Capture the cell that displays the provided text and extract its (X, Y) central coordinate. 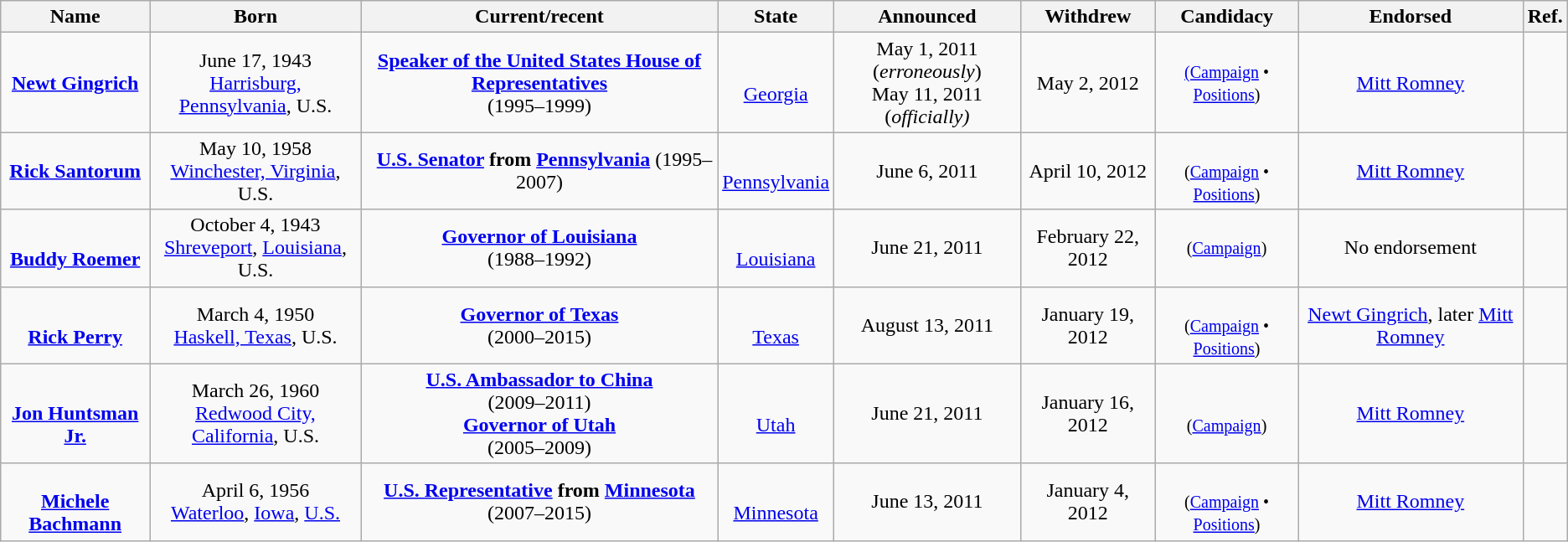
U.S. Representative from Minnesota(2007–2015) (539, 502)
Newt Gingrich (75, 82)
No endorsement (1411, 248)
State (776, 17)
Buddy Roemer (75, 248)
May 10, 1958Winchester, Virginia, U.S. (256, 171)
Minnesota (776, 502)
Withdrew (1087, 17)
Governor of Texas(2000–2015) (539, 325)
Announced (927, 17)
March 4, 1950Haskell, Texas, U.S. (256, 325)
Current/recent (539, 17)
Rick Perry (75, 325)
June 6, 2011 (927, 171)
January 16, 2012 (1087, 414)
Rick Santorum (75, 171)
May 2, 2012 (1087, 82)
Utah (776, 414)
April 6, 1956Waterloo, Iowa, U.S. (256, 502)
October 4, 1943Shreveport, Louisiana, U.S. (256, 248)
August 13, 2011 (927, 325)
Georgia (776, 82)
May 1, 2011 (erroneously)May 11, 2011 (officially) (927, 82)
Michele Bachmann (75, 502)
February 22, 2012 (1087, 248)
Jon Huntsman Jr. (75, 414)
Governor of Louisiana(1988–1992) (539, 248)
January 4, 2012 (1087, 502)
Name (75, 17)
Newt Gingrich, later Mitt Romney (1411, 325)
Speaker of the United States House of Representatives(1995–1999) (539, 82)
Candidacy (1227, 17)
Endorsed (1411, 17)
Ref. (1545, 17)
U.S. Ambassador to China(2009–2011)Governor of Utah(2005–2009) (539, 414)
June 13, 2011 (927, 502)
Born (256, 17)
Pennsylvania (776, 171)
January 19, 2012 (1087, 325)
June 17, 1943Harrisburg, Pennsylvania, U.S. (256, 82)
April 10, 2012 (1087, 171)
March 26, 1960Redwood City, California, U.S. (256, 414)
U.S. Senator from Pennsylvania (1995–2007) (539, 171)
Louisiana (776, 248)
Texas (776, 325)
